Capture the cell that displays the provided text and extract its [X, Y] central coordinate. 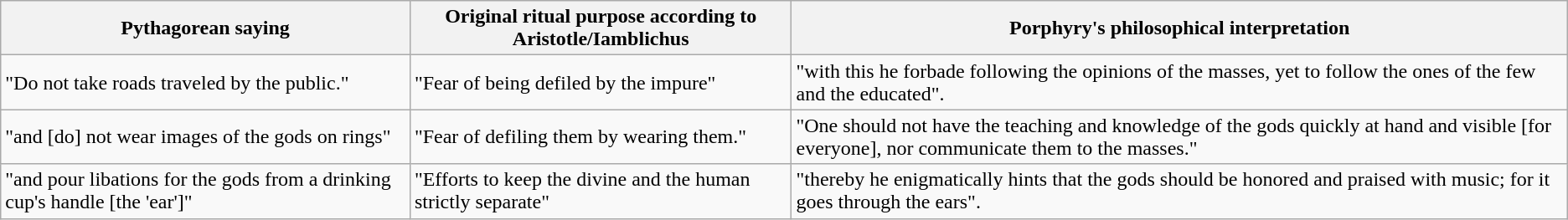
"and [do] not wear images of the gods on rings" [206, 137]
"Do not take roads traveled by the public." [206, 82]
"Fear of being defiled by the impure" [601, 82]
Porphyry's philosophical interpretation [1179, 28]
Pythagorean saying [206, 28]
"with this he forbade following the opinions of the masses, yet to follow the ones of the few and the educated". [1179, 82]
"thereby he enigmatically hints that the gods should be honored and praised with music; for it goes through the ears". [1179, 191]
Original ritual purpose according to Aristotle/Iamblichus [601, 28]
"Efforts to keep the divine and the human strictly separate" [601, 191]
"One should not have the teaching and knowledge of the gods quickly at hand and visible [for everyone], nor communicate them to the masses." [1179, 137]
"and pour libations for the gods from a drinking cup's handle [the 'ear']" [206, 191]
"Fear of defiling them by wearing them." [601, 137]
